Find where the given text appears and provide that cell's center as (X, Y) coordinate. 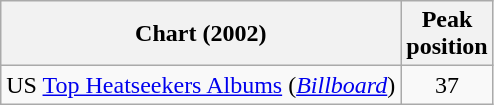
US Top Heatseekers Albums (Billboard) (201, 85)
37 (447, 85)
Peakposition (447, 34)
Chart (2002) (201, 34)
